Pinpoint the cell where the given text exists, returning its [X, Y] midpoint coordinate. 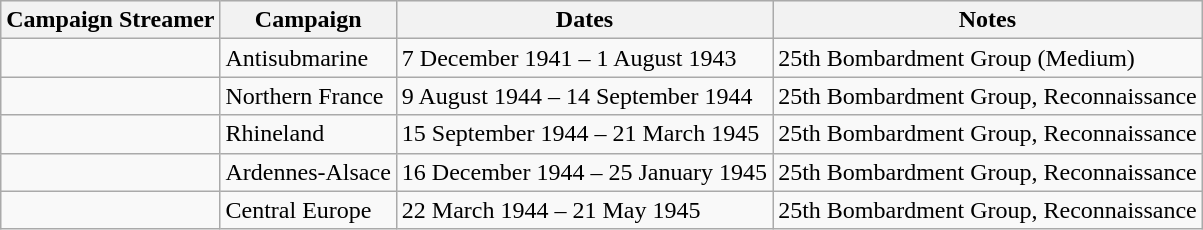
Notes [988, 20]
9 August 1944 – 14 September 1944 [584, 96]
Northern France [308, 96]
Dates [584, 20]
22 March 1944 – 21 May 1945 [584, 210]
Campaign Streamer [110, 20]
Campaign [308, 20]
25th Bombardment Group (Medium) [988, 58]
15 September 1944 – 21 March 1945 [584, 134]
Antisubmarine [308, 58]
16 December 1944 – 25 January 1945 [584, 172]
Rhineland [308, 134]
Central Europe [308, 210]
7 December 1941 – 1 August 1943 [584, 58]
Ardennes-Alsace [308, 172]
